Return the (X, Y) coordinate for the center point of the cell that contains the specified text.  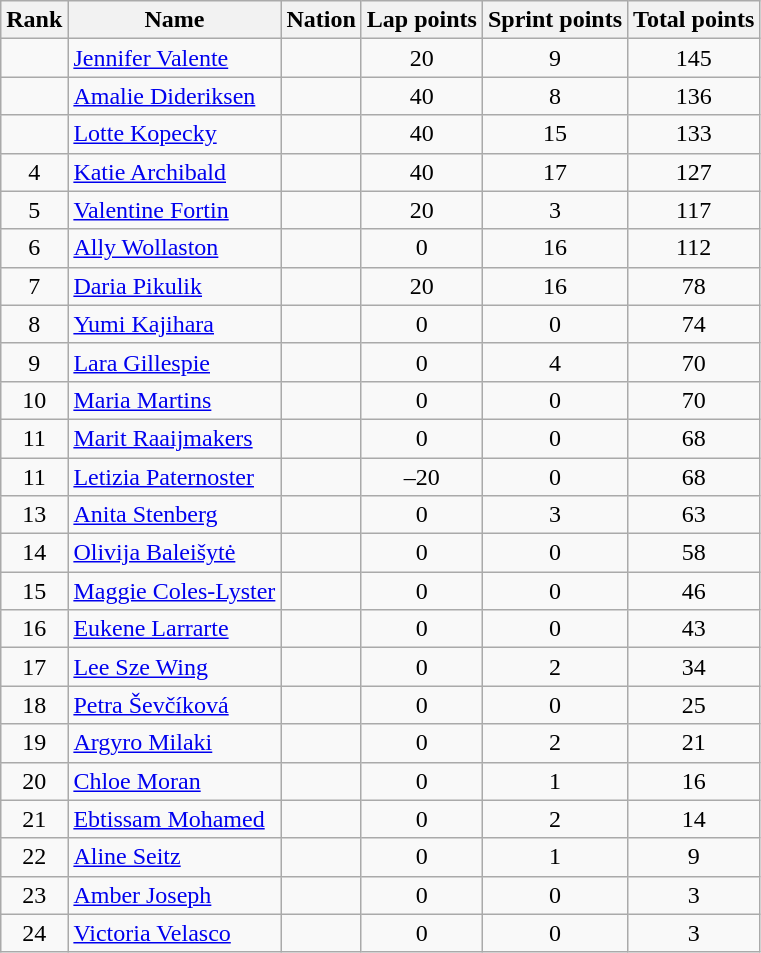
Nation (321, 20)
24 (34, 933)
34 (694, 667)
Lotte Kopecky (174, 134)
25 (694, 705)
Petra Ševčíková (174, 705)
117 (694, 210)
Katie Archibald (174, 172)
13 (34, 515)
Marit Raaijmakers (174, 438)
6 (34, 248)
Yumi Kajihara (174, 324)
19 (34, 743)
Daria Pikulik (174, 286)
Ally Wollaston (174, 248)
133 (694, 134)
23 (34, 895)
Name (174, 20)
145 (694, 58)
Aline Seitz (174, 857)
Rank (34, 20)
7 (34, 286)
Victoria Velasco (174, 933)
Valentine Fortin (174, 210)
18 (34, 705)
136 (694, 96)
5 (34, 210)
Sprint points (554, 20)
46 (694, 591)
Total points (694, 20)
63 (694, 515)
Amalie Dideriksen (174, 96)
Lara Gillespie (174, 362)
Maggie Coles-Lyster (174, 591)
Ebtissam Mohamed (174, 819)
–20 (422, 477)
Olivija Baleišytė (174, 553)
10 (34, 400)
Eukene Larrarte (174, 629)
Maria Martins (174, 400)
74 (694, 324)
Letizia Paternoster (174, 477)
127 (694, 172)
Lap points (422, 20)
Lee Sze Wing (174, 667)
112 (694, 248)
Amber Joseph (174, 895)
Chloe Moran (174, 781)
78 (694, 286)
43 (694, 629)
58 (694, 553)
Argyro Milaki (174, 743)
Anita Stenberg (174, 515)
22 (34, 857)
Jennifer Valente (174, 58)
